Extract the (X, Y) coordinate from the center of the cell holding the provided text.  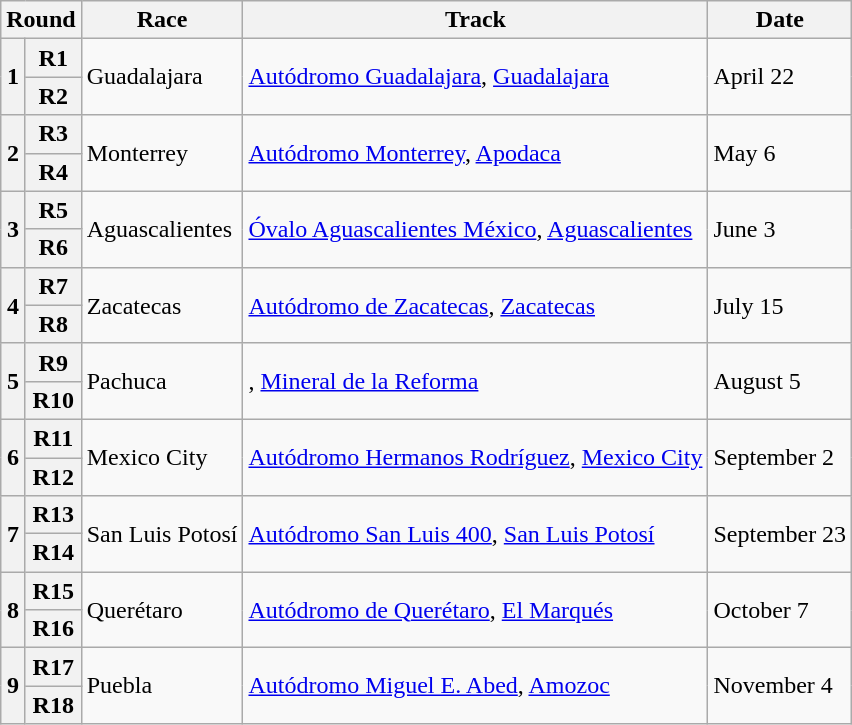
Mexico City (162, 457)
Óvalo Aguascalientes México, Aguascalientes (476, 229)
2 (14, 153)
Autódromo de Querétaro, El Marqués (476, 610)
R13 (53, 515)
Monterrey (162, 153)
R7 (53, 286)
R1 (53, 58)
June 3 (780, 229)
November 4 (780, 686)
Track (476, 20)
R12 (53, 477)
Autódromo Monterrey, Apodaca (476, 153)
R17 (53, 667)
Aguascalientes (162, 229)
August 5 (780, 381)
3 (14, 229)
Autódromo de Zacatecas, Zacatecas (476, 305)
R3 (53, 134)
9 (14, 686)
8 (14, 610)
October 7 (780, 610)
R5 (53, 210)
R16 (53, 629)
Autódromo Hermanos Rodríguez, Mexico City (476, 457)
R2 (53, 96)
, Mineral de la Reforma (476, 381)
September 2 (780, 457)
1 (14, 77)
R10 (53, 400)
Puebla (162, 686)
April 22 (780, 77)
R11 (53, 438)
Guadalajara (162, 77)
R14 (53, 553)
R15 (53, 591)
R18 (53, 705)
September 23 (780, 534)
Autódromo Guadalajara, Guadalajara (476, 77)
6 (14, 457)
R8 (53, 324)
San Luis Potosí (162, 534)
May 6 (780, 153)
Zacatecas (162, 305)
R6 (53, 248)
Autódromo Miguel E. Abed, Amozoc (476, 686)
Autódromo San Luis 400, San Luis Potosí (476, 534)
July 15 (780, 305)
4 (14, 305)
R9 (53, 362)
Race (162, 20)
R4 (53, 172)
Round (41, 20)
7 (14, 534)
Date (780, 20)
Pachuca (162, 381)
5 (14, 381)
Querétaro (162, 610)
